Capture the cell that displays the provided text and extract its (x, y) central coordinate. 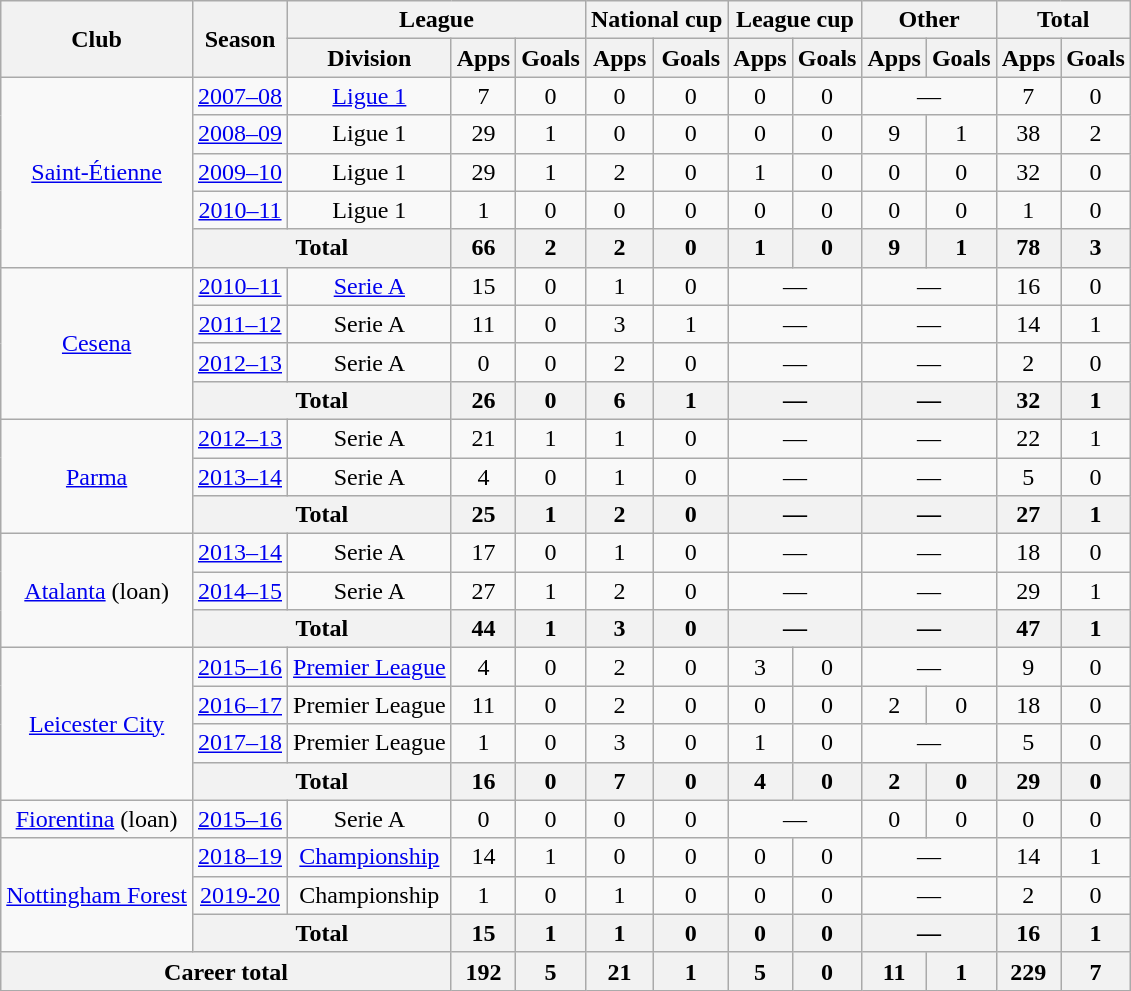
Atalanta (loan) (97, 591)
26 (483, 400)
Club (97, 39)
2019-20 (240, 895)
League cup (795, 20)
229 (1028, 971)
Season (240, 39)
Fiorentina (loan) (97, 819)
2014–15 (240, 591)
66 (483, 248)
2011–12 (240, 324)
Division (370, 58)
Leicester City (97, 724)
Career total (226, 971)
Parma (97, 476)
2018–19 (240, 857)
38 (1028, 134)
2008–09 (240, 134)
22 (1028, 438)
17 (483, 553)
2017–18 (240, 743)
National cup (656, 20)
Other (929, 20)
6 (619, 400)
25 (483, 515)
47 (1028, 629)
44 (483, 629)
League (437, 20)
Cesena (97, 343)
192 (483, 971)
78 (1028, 248)
2009–10 (240, 172)
Saint-Étienne (97, 172)
Nottingham Forest (97, 895)
2016–17 (240, 705)
2007–08 (240, 96)
